Locate the cell with the specified text and output its [x, y] center coordinate. 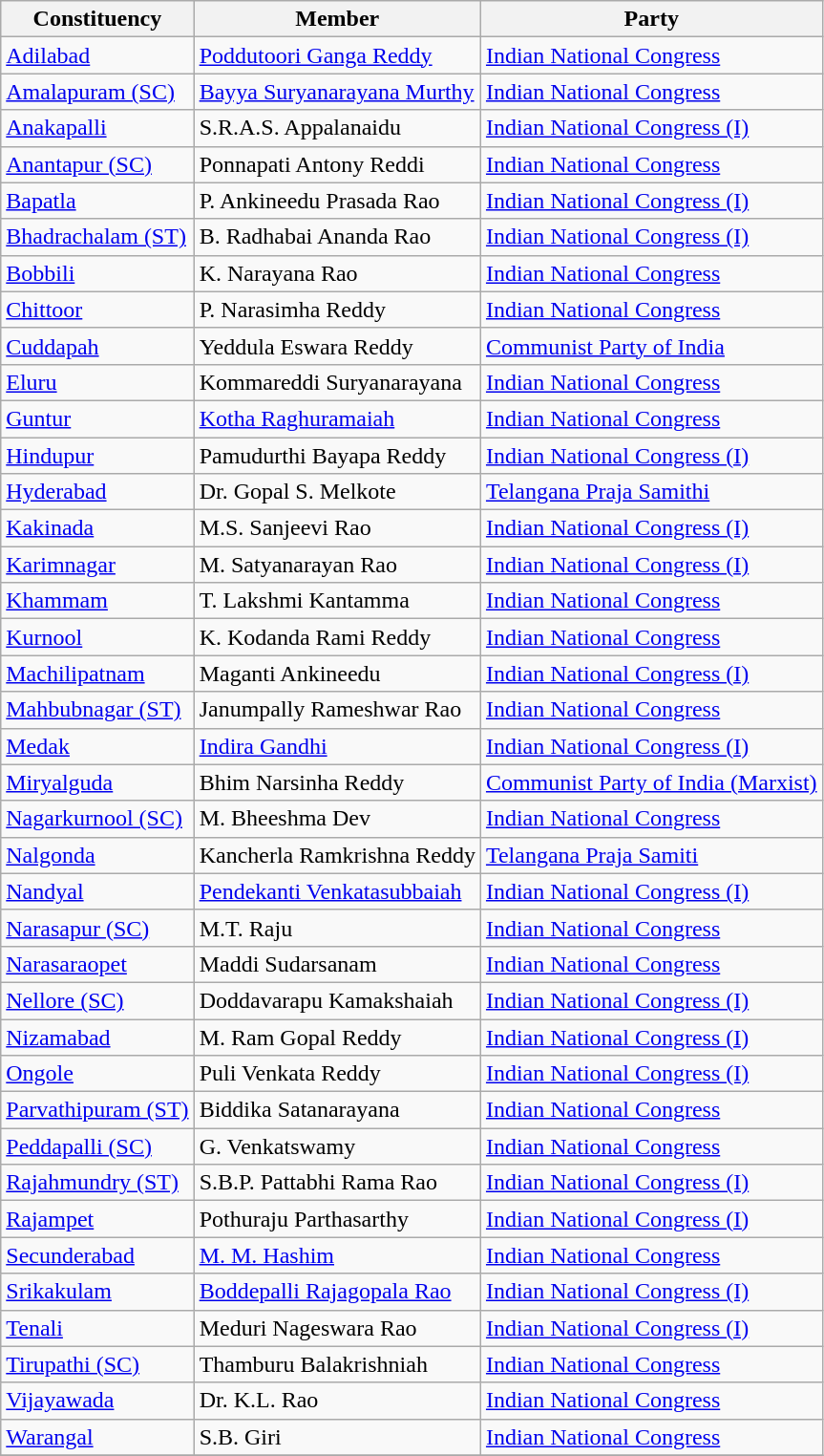
Adilabad [97, 55]
Vijayawada [97, 1401]
Srikakulam [97, 1292]
Warangal [97, 1437]
Maddi Sudarsanam [337, 964]
Secunderabad [97, 1255]
Dr. K.L. Rao [337, 1401]
Pendekanti Venkatasubbaiah [337, 891]
T. Lakshmi Kantamma [337, 601]
Boddepalli Rajagopala Rao [337, 1292]
Pamudurthi Bayapa Reddy [337, 456]
Anantapur (SC) [97, 164]
Parvathipuram (ST) [97, 1110]
Guntur [97, 418]
G. Venkatswamy [337, 1146]
K. Kodanda Rami Reddy [337, 637]
Biddika Satanarayana [337, 1110]
Member [337, 19]
Dr. Gopal S. Melkote [337, 492]
Nandyal [97, 891]
Bhadrachalam (ST) [97, 237]
Kurnool [97, 637]
Anakapalli [97, 128]
Pothuraju Parthasarthy [337, 1219]
Narasaraopet [97, 964]
Ponnapati Antony Reddi [337, 164]
Janumpally Rameshwar Rao [337, 710]
Nellore (SC) [97, 1000]
Rajahmundry (ST) [97, 1183]
M.T. Raju [337, 928]
S.B.P. Pattabhi Rama Rao [337, 1183]
Mahbubnagar (ST) [97, 710]
Rajampet [97, 1219]
Kotha Raghuramaiah [337, 418]
Thamburu Balakrishniah [337, 1364]
S.B. Giri [337, 1437]
Peddapalli (SC) [97, 1146]
P. Narasimha Reddy [337, 310]
Ongole [97, 1074]
Miryalguda [97, 782]
Nagarkurnool (SC) [97, 819]
M.S. Sanjeevi Rao [337, 528]
M. Ram Gopal Reddy [337, 1037]
Khammam [97, 601]
Puli Venkata Reddy [337, 1074]
Nizamabad [97, 1037]
Telangana Praja Samithi [651, 492]
Cuddapah [97, 346]
Medak [97, 746]
M. Bheeshma Dev [337, 819]
S.R.A.S. Appalanaidu [337, 128]
Constituency [97, 19]
Communist Party of India (Marxist) [651, 782]
P. Ankineedu Prasada Rao [337, 201]
Bhim Narsinha Reddy [337, 782]
Kancherla Ramkrishna Reddy [337, 855]
Indira Gandhi [337, 746]
Chittoor [97, 310]
Maganti Ankineedu [337, 674]
Tenali [97, 1328]
Eluru [97, 382]
Poddutoori Ganga Reddy [337, 55]
Meduri Nageswara Rao [337, 1328]
Machilipatnam [97, 674]
Hyderabad [97, 492]
Kommareddi Suryanarayana [337, 382]
M. Satyanarayan Rao [337, 565]
Tirupathi (SC) [97, 1364]
Bapatla [97, 201]
Nalgonda [97, 855]
Amalapuram (SC) [97, 92]
Communist Party of India [651, 346]
Karimnagar [97, 565]
Doddavarapu Kamakshaiah [337, 1000]
Telangana Praja Samiti [651, 855]
Party [651, 19]
Yeddula Eswara Reddy [337, 346]
M. M. Hashim [337, 1255]
Bobbili [97, 273]
K. Narayana Rao [337, 273]
Narasapur (SC) [97, 928]
Kakinada [97, 528]
Bayya Suryanarayana Murthy [337, 92]
B. Radhabai Ananda Rao [337, 237]
Hindupur [97, 456]
